Extract the [X, Y] coordinate from the center of the cell holding the provided text.  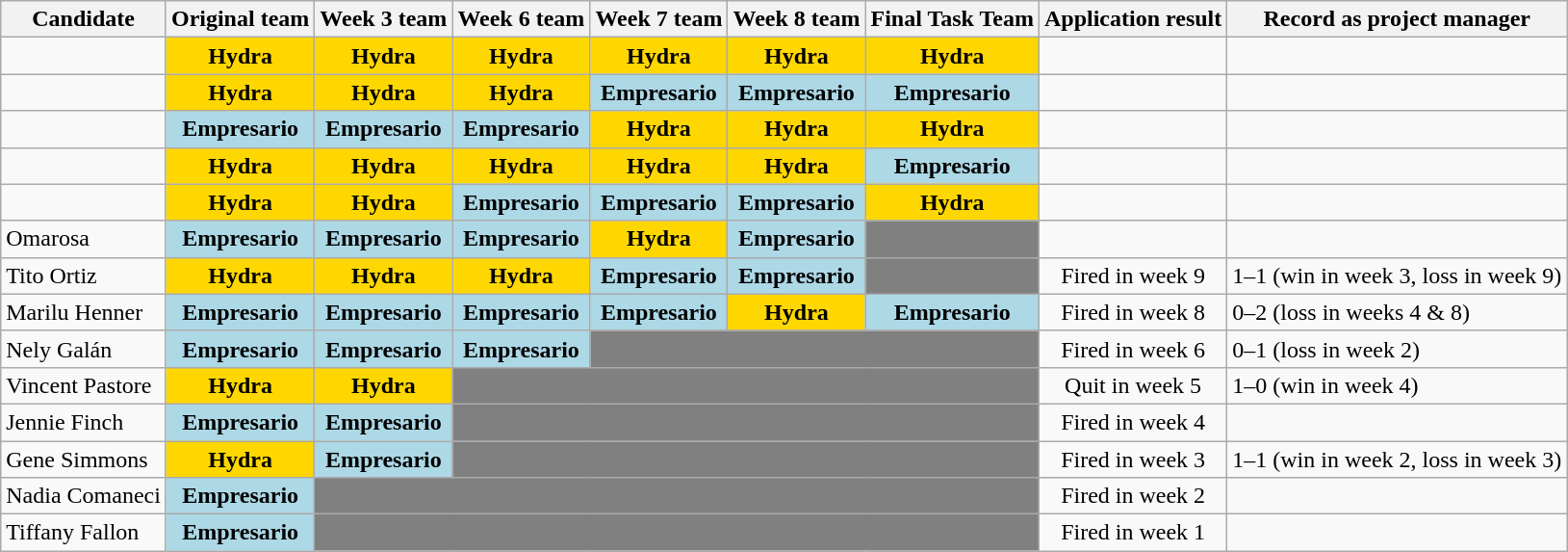
0–1 (loss in week 2) [1398, 349]
1–1 (win in week 2, loss in week 3) [1398, 460]
Fired in week 6 [1132, 349]
1–0 (win in week 4) [1398, 385]
Fired in week 1 [1132, 533]
Jennie Finch [84, 422]
Week 8 team [797, 19]
Record as project manager [1398, 19]
Fired in week 4 [1132, 422]
Fired in week 9 [1132, 276]
Vincent Pastore [84, 385]
Quit in week 5 [1132, 385]
Nely Galán [84, 349]
Gene Simmons [84, 460]
Fired in week 2 [1132, 496]
Week 3 team [383, 19]
Tito Ortiz [84, 276]
Nadia Comaneci [84, 496]
Candidate [84, 19]
Fired in week 3 [1132, 460]
Week 6 team [522, 19]
Fired in week 8 [1132, 312]
Final Task Team [952, 19]
Original team [240, 19]
0–2 (loss in weeks 4 & 8) [1398, 312]
Omarosa [84, 239]
Application result [1132, 19]
1–1 (win in week 3, loss in week 9) [1398, 276]
Tiffany Fallon [84, 533]
Marilu Henner [84, 312]
Week 7 team [658, 19]
